Detect which cell encompasses the target text, then output its (X, Y) center coordinate. 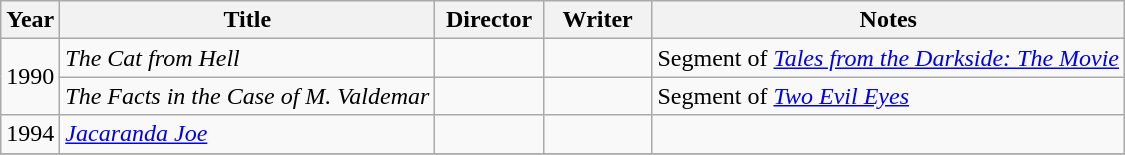
Notes (888, 20)
Jacaranda Joe (248, 134)
Title (248, 20)
Segment of Tales from the Darkside: The Movie (888, 58)
Year (30, 20)
Segment of Two Evil Eyes (888, 96)
Director (490, 20)
1990 (30, 77)
1994 (30, 134)
The Facts in the Case of M. Valdemar (248, 96)
The Cat from Hell (248, 58)
Writer (598, 20)
